Pinpoint the cell where the given text exists, returning its (X, Y) midpoint coordinate. 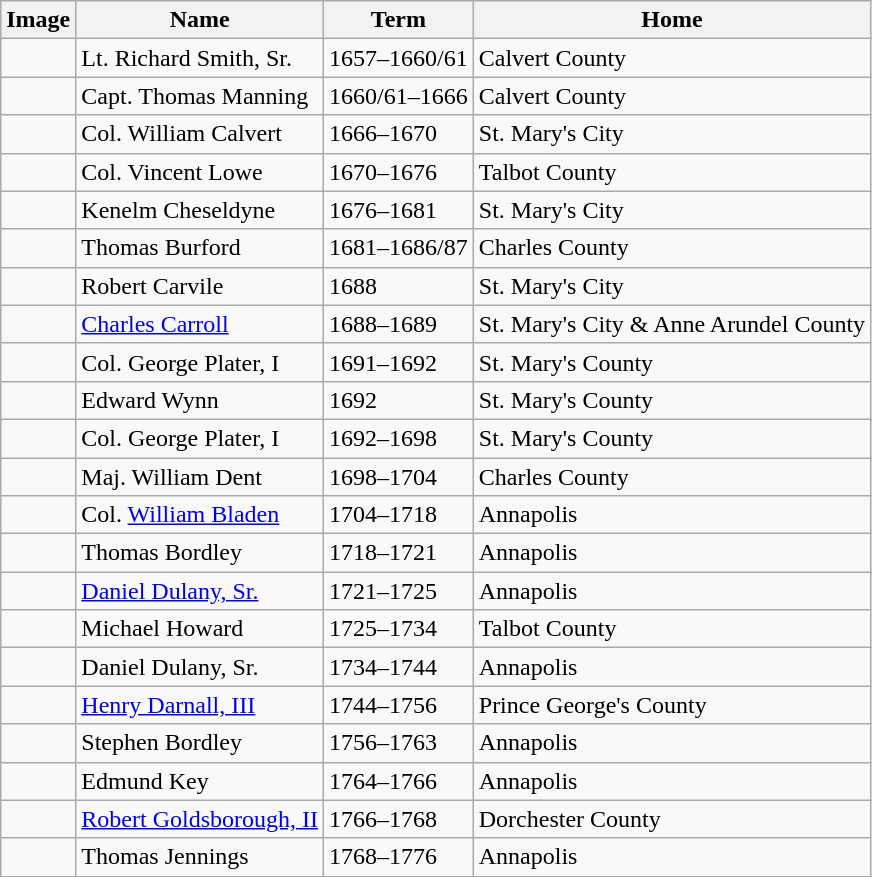
Col. Vincent Lowe (200, 172)
Capt. Thomas Manning (200, 96)
1670–1676 (399, 172)
Col. William Calvert (200, 134)
Dorchester County (672, 819)
Col. William Bladen (200, 515)
1756–1763 (399, 743)
Prince George's County (672, 705)
Thomas Bordley (200, 553)
Robert Goldsborough, II (200, 819)
1676–1681 (399, 210)
Maj. William Dent (200, 477)
1692–1698 (399, 438)
1766–1768 (399, 819)
Thomas Jennings (200, 857)
Robert Carvile (200, 286)
Name (200, 20)
Image (38, 20)
1721–1725 (399, 591)
Lt. Richard Smith, Sr. (200, 58)
1734–1744 (399, 667)
1725–1734 (399, 629)
1768–1776 (399, 857)
Thomas Burford (200, 248)
1718–1721 (399, 553)
Term (399, 20)
1657–1660/61 (399, 58)
Home (672, 20)
Stephen Bordley (200, 743)
1688–1689 (399, 324)
1698–1704 (399, 477)
Kenelm Cheseldyne (200, 210)
1691–1692 (399, 362)
Edward Wynn (200, 400)
1660/61–1666 (399, 96)
1692 (399, 400)
1666–1670 (399, 134)
1744–1756 (399, 705)
1681–1686/87 (399, 248)
Henry Darnall, III (200, 705)
Charles Carroll (200, 324)
1764–1766 (399, 781)
Edmund Key (200, 781)
1704–1718 (399, 515)
1688 (399, 286)
St. Mary's City & Anne Arundel County (672, 324)
Michael Howard (200, 629)
